Return the (X, Y) coordinate for the center point of the cell that contains the specified text.  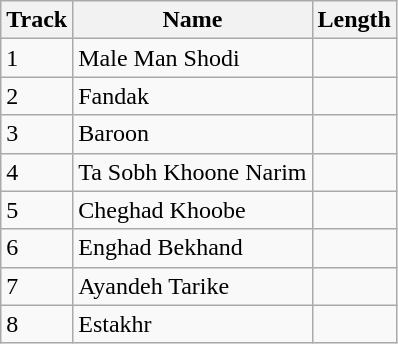
3 (37, 134)
Cheghad Khoobe (192, 210)
7 (37, 286)
Length (354, 20)
8 (37, 324)
6 (37, 248)
Name (192, 20)
Estakhr (192, 324)
1 (37, 58)
Male Man Shodi (192, 58)
Track (37, 20)
2 (37, 96)
5 (37, 210)
Enghad Bekhand (192, 248)
Ta Sobh Khoone Narim (192, 172)
Baroon (192, 134)
Fandak (192, 96)
4 (37, 172)
Ayandeh Tarike (192, 286)
